From the cell containing the given text, extract its center point as [x, y] coordinate. 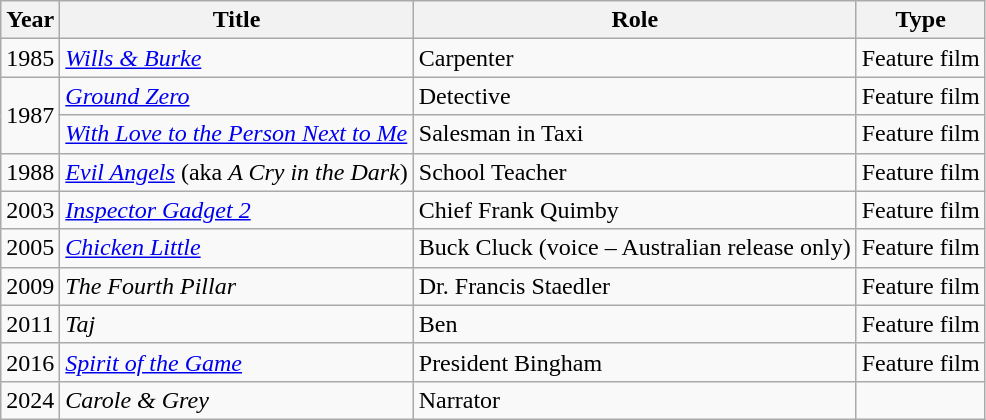
Chicken Little [236, 248]
Buck Cluck (voice – Australian release only) [634, 248]
With Love to the Person Next to Me [236, 134]
Title [236, 20]
Wills & Burke [236, 58]
Ben [634, 324]
2003 [30, 210]
Role [634, 20]
2024 [30, 400]
The Fourth Pillar [236, 286]
Year [30, 20]
2016 [30, 362]
Carole & Grey [236, 400]
2011 [30, 324]
School Teacher [634, 172]
1987 [30, 115]
Type [920, 20]
2005 [30, 248]
Taj [236, 324]
Narrator [634, 400]
Salesman in Taxi [634, 134]
1988 [30, 172]
Dr. Francis Staedler [634, 286]
Inspector Gadget 2 [236, 210]
2009 [30, 286]
Detective [634, 96]
Evil Angels (aka A Cry in the Dark) [236, 172]
Chief Frank Quimby [634, 210]
President Bingham [634, 362]
1985 [30, 58]
Carpenter [634, 58]
Spirit of the Game [236, 362]
Ground Zero [236, 96]
